Pinpoint the cell where the given text exists, returning its (x, y) midpoint coordinate. 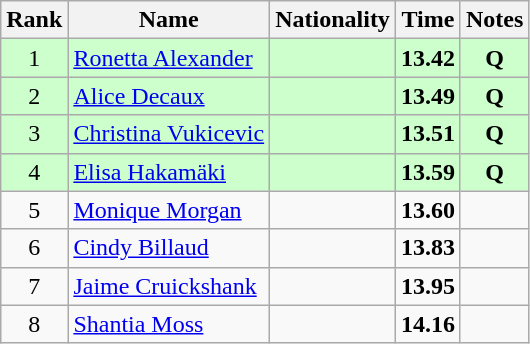
13.83 (428, 248)
6 (34, 248)
13.60 (428, 210)
Alice Decaux (169, 96)
13.59 (428, 172)
7 (34, 286)
Ronetta Alexander (169, 58)
Nationality (333, 20)
13.51 (428, 134)
Notes (494, 20)
2 (34, 96)
Time (428, 20)
Rank (34, 20)
Cindy Billaud (169, 248)
5 (34, 210)
Elisa Hakamäki (169, 172)
Jaime Cruickshank (169, 286)
1 (34, 58)
Monique Morgan (169, 210)
14.16 (428, 324)
Christina Vukicevic (169, 134)
13.95 (428, 286)
8 (34, 324)
4 (34, 172)
3 (34, 134)
13.42 (428, 58)
Name (169, 20)
Shantia Moss (169, 324)
13.49 (428, 96)
